Capture the cell that displays the provided text and extract its (X, Y) central coordinate. 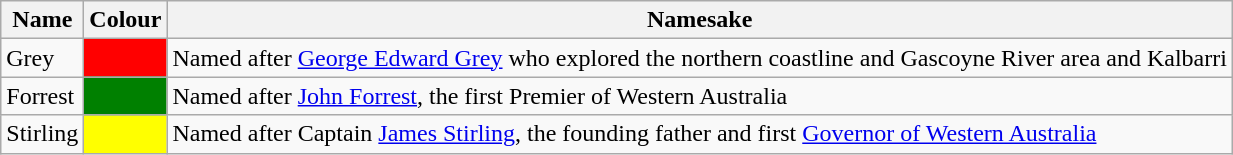
Namesake (700, 20)
Colour (126, 20)
Forrest (42, 96)
Named after John Forrest, the first Premier of Western Australia (700, 96)
Named after Captain James Stirling, the founding father and first Governor of Western Australia (700, 134)
Named after George Edward Grey who explored the northern coastline and Gascoyne River area and Kalbarri (700, 58)
Stirling (42, 134)
Grey (42, 58)
Name (42, 20)
